Determine the (X, Y) coordinate at the center of the cell enclosing the given text.  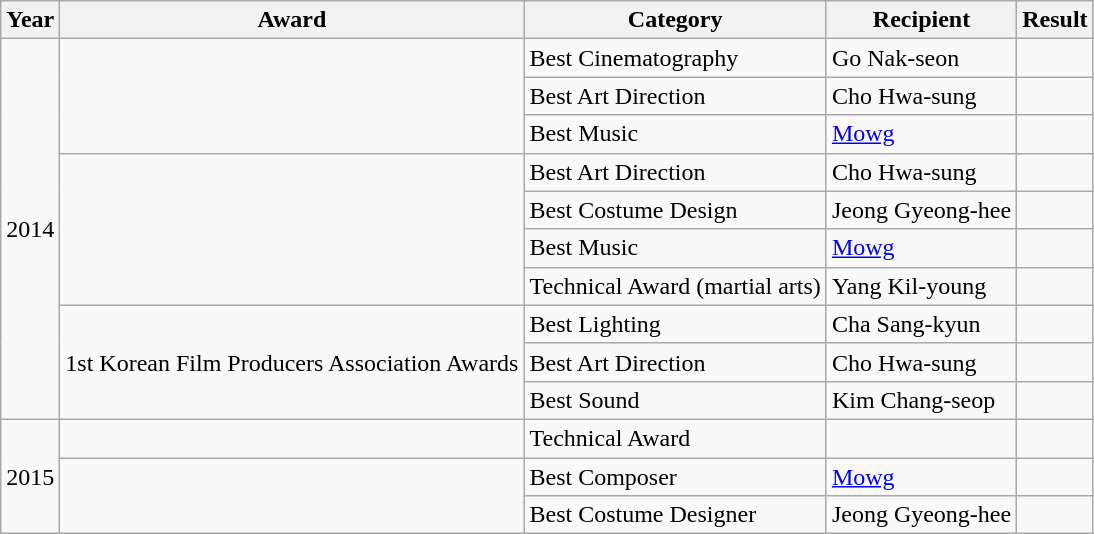
Award (292, 20)
Best Sound (675, 400)
Best Composer (675, 477)
Kim Chang-seop (921, 400)
Technical Award (675, 438)
Best Lighting (675, 324)
Best Costume Designer (675, 515)
2015 (30, 476)
Year (30, 20)
Yang Kil-young (921, 286)
2014 (30, 230)
Cha Sang-kyun (921, 324)
1st Korean Film Producers Association Awards (292, 362)
Category (675, 20)
Result (1055, 20)
Technical Award (martial arts) (675, 286)
Best Costume Design (675, 210)
Best Cinematography (675, 58)
Recipient (921, 20)
Go Nak-seon (921, 58)
